Identify which cell holds the provided text, then report its (x, y) central coordinate. 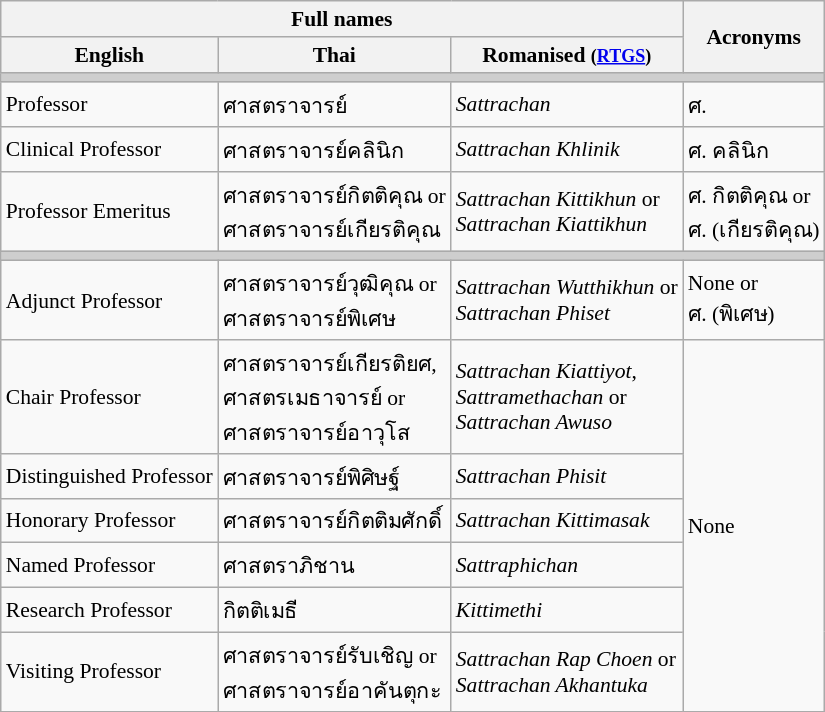
English (110, 55)
Visiting Professor (110, 672)
Distinguished Professor (110, 476)
Adjunct Professor (110, 300)
ศาสตราจารย์คลินิก (334, 150)
Thai (334, 55)
ศ. กิตติคุณ or ศ. (เกียรติคุณ) (754, 212)
Sattrachan Phisit (567, 476)
ศาสตราจารย์ (334, 106)
Sattrachan Khlinik (567, 150)
Romanised (RTGS) (567, 55)
ศาสตราจารย์วุฒิคุณ or ศาสตราจารย์พิเศษ (334, 300)
Acronyms (754, 36)
กิตติเมธี (334, 610)
Sattrachan Kittikhun or Sattrachan Kiattikhun (567, 212)
Sattraphichan (567, 566)
Full names (342, 19)
None (754, 526)
ศาสตราภิชาน (334, 566)
ศ. คลินิก (754, 150)
Sattrachan Wutthikhun or Sattrachan Phiset (567, 300)
Sattrachan (567, 106)
ศ. (754, 106)
Sattrachan Rap Choen or Sattrachan Akhantuka (567, 672)
Sattrachan Kiattiyot, Sattramethachan or Sattrachan Awuso (567, 397)
Professor (110, 106)
Named Professor (110, 566)
ศาสตราจารย์รับเชิญ or ศาสตราจารย์อาคันตุกะ (334, 672)
ศาสตราจารย์กิตติคุณ or ศาสตราจารย์เกียรติคุณ (334, 212)
Professor Emeritus (110, 212)
ศาสตราจารย์กิตติมศักดิ์ (334, 520)
None or ศ. (พิเศษ) (754, 300)
Research Professor (110, 610)
ศาสตราจารย์เกียรติยศ, ศาสตรเมธาจารย์ or ศาสตราจารย์อาวุโส (334, 397)
Sattrachan Kittimasak (567, 520)
Kittimethi (567, 610)
ศาสตราจารย์พิศิษฐ์ (334, 476)
Clinical Professor (110, 150)
Honorary Professor (110, 520)
Chair Professor (110, 397)
